Scan for the cell matching the given text and deliver its [X, Y] coordinate at center. 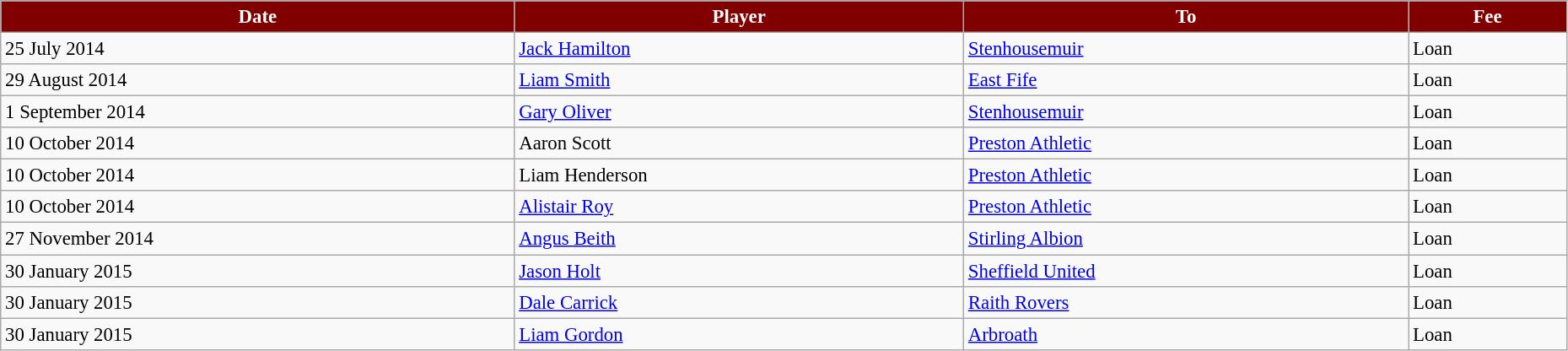
East Fife [1186, 80]
Sheffield United [1186, 271]
27 November 2014 [258, 239]
Gary Oliver [739, 112]
Arbroath [1186, 334]
To [1186, 17]
Stirling Albion [1186, 239]
Liam Gordon [739, 334]
Player [739, 17]
Jason Holt [739, 271]
Angus Beith [739, 239]
25 July 2014 [258, 49]
Jack Hamilton [739, 49]
29 August 2014 [258, 80]
1 September 2014 [258, 112]
Aaron Scott [739, 143]
Alistair Roy [739, 207]
Dale Carrick [739, 302]
Liam Henderson [739, 175]
Raith Rovers [1186, 302]
Date [258, 17]
Fee [1488, 17]
Liam Smith [739, 80]
